Output the [x, y] coordinate of the center of the cell containing the given text.  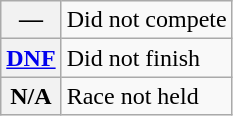
N/A [31, 96]
— [31, 20]
Race not held [146, 96]
Did not finish [146, 58]
DNF [31, 58]
Did not compete [146, 20]
